Capture the cell that displays the provided text and extract its [x, y] central coordinate. 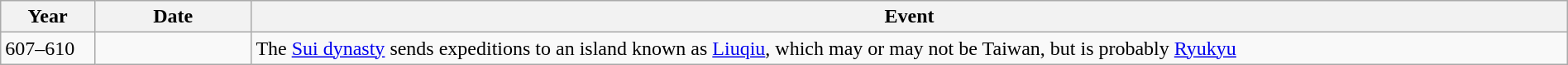
Date [172, 17]
Year [48, 17]
607–610 [48, 48]
The Sui dynasty sends expeditions to an island known as Liuqiu, which may or may not be Taiwan, but is probably Ryukyu [910, 48]
Event [910, 17]
